For the text-containing cell, return its midpoint in (X, Y) coordinate format. 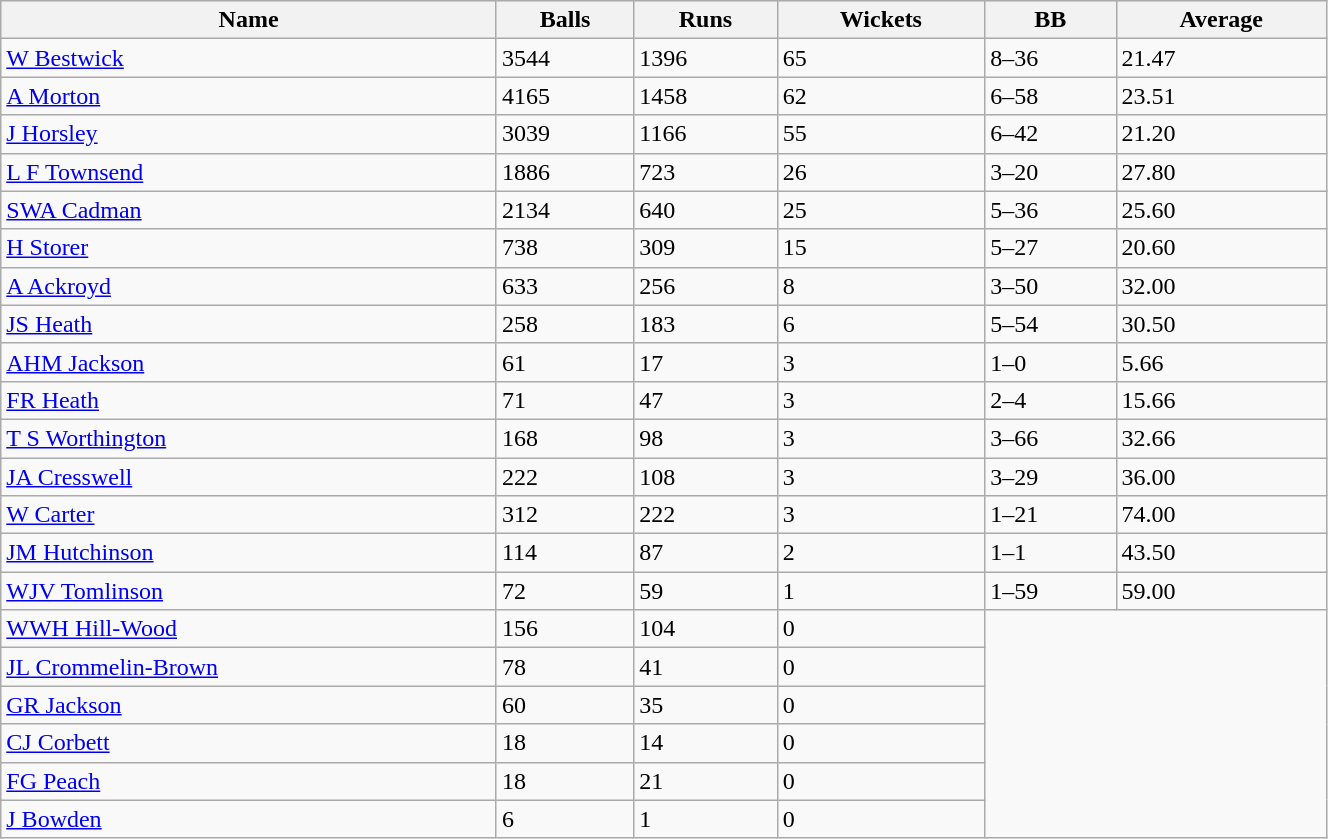
3–20 (1050, 172)
71 (564, 400)
1166 (706, 134)
1–59 (1050, 591)
A Ackroyd (249, 286)
L F Townsend (249, 172)
168 (564, 438)
309 (706, 248)
Wickets (880, 20)
87 (706, 553)
114 (564, 553)
59.00 (1221, 591)
1886 (564, 172)
36.00 (1221, 477)
62 (880, 96)
J Horsley (249, 134)
738 (564, 248)
1–1 (1050, 553)
T S Worthington (249, 438)
25.60 (1221, 210)
J Bowden (249, 819)
WJV Tomlinson (249, 591)
21.20 (1221, 134)
78 (564, 667)
15 (880, 248)
JL Crommelin-Brown (249, 667)
256 (706, 286)
35 (706, 705)
1458 (706, 96)
W Bestwick (249, 58)
21 (706, 781)
312 (564, 515)
43.50 (1221, 553)
W Carter (249, 515)
8–36 (1050, 58)
104 (706, 629)
JS Heath (249, 324)
BB (1050, 20)
30.50 (1221, 324)
723 (706, 172)
6–42 (1050, 134)
258 (564, 324)
47 (706, 400)
14 (706, 743)
59 (706, 591)
25 (880, 210)
AHM Jackson (249, 362)
156 (564, 629)
20.60 (1221, 248)
2134 (564, 210)
FG Peach (249, 781)
4165 (564, 96)
27.80 (1221, 172)
1–21 (1050, 515)
15.66 (1221, 400)
1–0 (1050, 362)
H Storer (249, 248)
8 (880, 286)
Name (249, 20)
3–66 (1050, 438)
GR Jackson (249, 705)
640 (706, 210)
5–54 (1050, 324)
183 (706, 324)
23.51 (1221, 96)
3–50 (1050, 286)
3544 (564, 58)
2 (880, 553)
60 (564, 705)
WWH Hill-Wood (249, 629)
5–36 (1050, 210)
5.66 (1221, 362)
JA Cresswell (249, 477)
108 (706, 477)
CJ Corbett (249, 743)
3–29 (1050, 477)
JM Hutchinson (249, 553)
17 (706, 362)
26 (880, 172)
32.00 (1221, 286)
Average (1221, 20)
41 (706, 667)
A Morton (249, 96)
61 (564, 362)
55 (880, 134)
3039 (564, 134)
633 (564, 286)
FR Heath (249, 400)
5–27 (1050, 248)
65 (880, 58)
2–4 (1050, 400)
32.66 (1221, 438)
SWA Cadman (249, 210)
Runs (706, 20)
72 (564, 591)
98 (706, 438)
6–58 (1050, 96)
1396 (706, 58)
Balls (564, 20)
74.00 (1221, 515)
21.47 (1221, 58)
